Return (X, Y) of the center of cell containing provided text 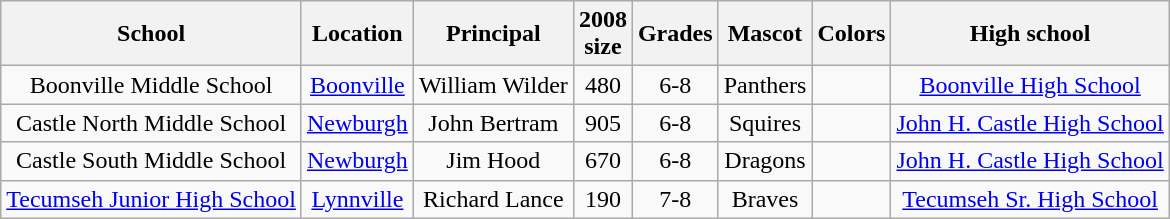
905 (602, 123)
Braves (765, 199)
2008 size (602, 34)
High school (1030, 34)
William Wilder (493, 85)
190 (602, 199)
Boonville (357, 85)
Colors (852, 34)
Panthers (765, 85)
7-8 (675, 199)
Castle North Middle School (152, 123)
Principal (493, 34)
480 (602, 85)
Castle South Middle School (152, 161)
Location (357, 34)
Dragons (765, 161)
John Bertram (493, 123)
Tecumseh Sr. High School (1030, 199)
Tecumseh Junior High School (152, 199)
Boonville Middle School (152, 85)
Lynnville (357, 199)
Boonville High School (1030, 85)
670 (602, 161)
Jim Hood (493, 161)
School (152, 34)
Grades (675, 34)
Richard Lance (493, 199)
Squires (765, 123)
Mascot (765, 34)
